Scan for the cell matching the given text and deliver its [x, y] coordinate at center. 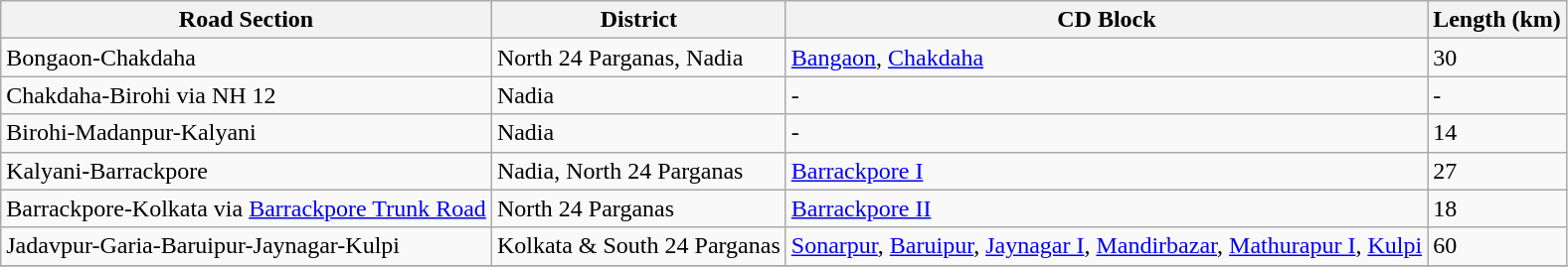
60 [1497, 246]
Bongaon-Chakdaha [247, 58]
Sonarpur, Baruipur, Jaynagar I, Mandirbazar, Mathurapur I, Kulpi [1106, 246]
Jadavpur-Garia-Baruipur-Jaynagar-Kulpi [247, 246]
Kalyani-Barrackpore [247, 171]
Length (km) [1497, 20]
Barrackpore I [1106, 171]
27 [1497, 171]
Bangaon, Chakdaha [1106, 58]
Nadia, North 24 Parganas [638, 171]
Birohi-Madanpur-Kalyani [247, 133]
Barrackpore-Kolkata via Barrackpore Trunk Road [247, 208]
CD Block [1106, 20]
30 [1497, 58]
Road Section [247, 20]
Barrackpore II [1106, 208]
North 24 Parganas, Nadia [638, 58]
North 24 Parganas [638, 208]
14 [1497, 133]
18 [1497, 208]
Kolkata & South 24 Parganas [638, 246]
Chakdaha-Birohi via NH 12 [247, 95]
District [638, 20]
